Return [x, y] of the center of cell containing provided text 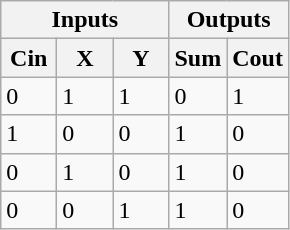
Cin [29, 58]
Outputs [228, 20]
X [85, 58]
Cout [258, 58]
Y [141, 58]
Inputs [85, 20]
Sum [198, 58]
